Determine the [X, Y] coordinate at the center of the cell enclosing the given text.  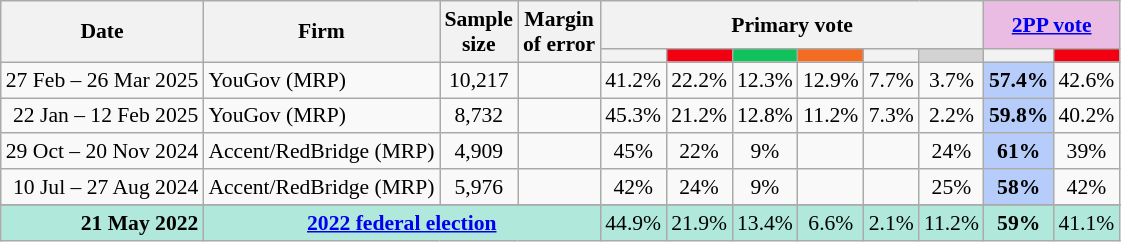
7.3% [892, 116]
2.1% [892, 223]
39% [1086, 152]
58% [1018, 187]
12.3% [765, 80]
59.8% [1018, 116]
21.2% [699, 116]
22.2% [699, 80]
27 Feb – 26 Mar 2025 [102, 80]
40.2% [1086, 116]
41.2% [633, 80]
Firm [321, 32]
57.4% [1018, 80]
Date [102, 32]
22% [699, 152]
2.2% [952, 116]
6.6% [831, 223]
10 Jul – 27 Aug 2024 [102, 187]
2022 federal election [402, 223]
7.7% [892, 80]
5,976 [479, 187]
8,732 [479, 116]
Primary vote [792, 25]
21.9% [699, 223]
42.6% [1086, 80]
Samplesize [479, 32]
45% [633, 152]
3.7% [952, 80]
41.1% [1086, 223]
44.9% [633, 223]
Marginof error [559, 32]
25% [952, 187]
21 May 2022 [102, 223]
12.9% [831, 80]
59% [1018, 223]
10,217 [479, 80]
4,909 [479, 152]
61% [1018, 152]
22 Jan – 12 Feb 2025 [102, 116]
13.4% [765, 223]
29 Oct – 20 Nov 2024 [102, 152]
2PP vote [1052, 25]
45.3% [633, 116]
12.8% [765, 116]
